Return the (X, Y) coordinate for the center point of the cell that contains the specified text.  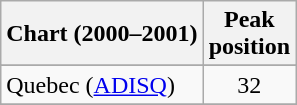
Chart (2000–2001) (102, 34)
Quebec (ADISQ) (102, 85)
32 (249, 85)
Peakposition (249, 34)
